Return the [X, Y] coordinate for the center point of the cell that contains the specified text.  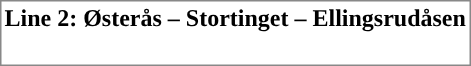
Line 2: Østerås – Stortinget – Ellingsrudåsen [235, 18]
